Detect which cell encompasses the target text, then output its (X, Y) center coordinate. 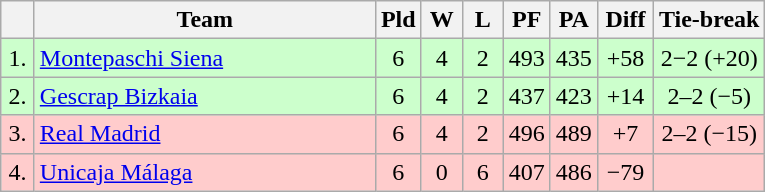
Team (204, 20)
489 (574, 134)
1. (18, 58)
Tie-break (709, 20)
437 (526, 96)
435 (574, 58)
Diff (625, 20)
496 (526, 134)
423 (574, 96)
2. (18, 96)
486 (574, 172)
Montepaschi Siena (204, 58)
PA (574, 20)
407 (526, 172)
0 (442, 172)
W (442, 20)
+58 (625, 58)
Unicaja Málaga (204, 172)
Pld (398, 20)
+7 (625, 134)
2–2 (−15) (709, 134)
2–2 (−5) (709, 96)
3. (18, 134)
493 (526, 58)
2−2 (+20) (709, 58)
L (482, 20)
PF (526, 20)
+14 (625, 96)
−79 (625, 172)
Gescrap Bizkaia (204, 96)
4. (18, 172)
Real Madrid (204, 134)
